Return [X, Y] of the center of cell containing provided text 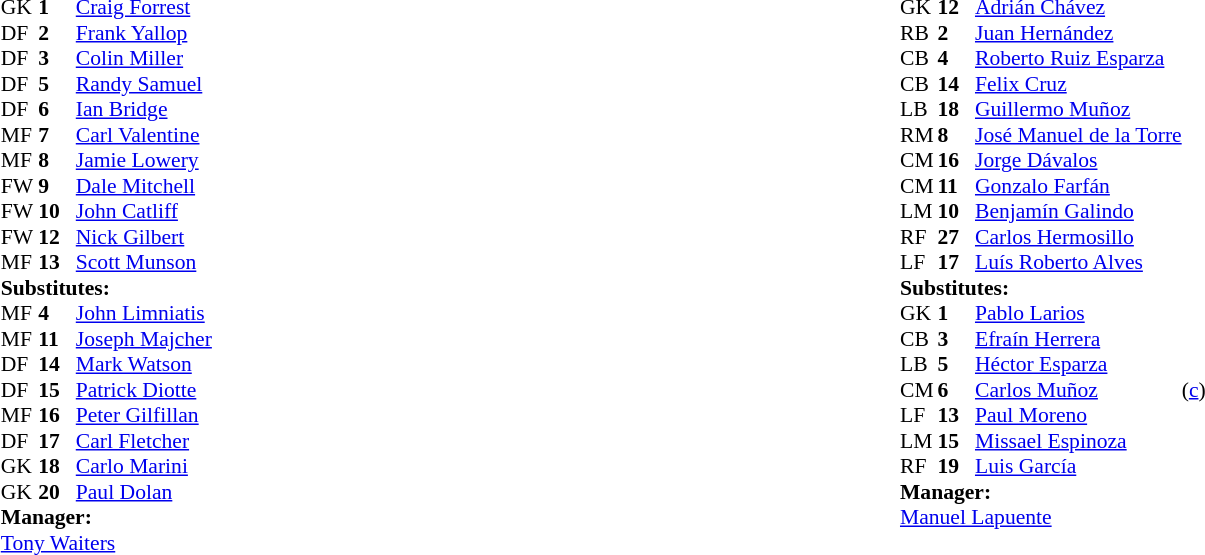
Héctor Esparza [1078, 365]
Jamie Lowery [144, 161]
Guillermo Muñoz [1078, 109]
20 [57, 492]
Missael Espinoza [1078, 441]
Luís Roberto Alves [1078, 263]
Randy Samuel [144, 84]
Dale Mitchell [144, 186]
Paul Dolan [144, 492]
Juan Hernández [1078, 33]
Benjamín Galindo [1078, 211]
9 [57, 186]
Scott Munson [144, 263]
12 [57, 237]
Luis García [1078, 467]
Efraín Herrera [1078, 339]
Felix Cruz [1078, 84]
Carlo Marini [144, 467]
19 [956, 467]
Peter Gilfillan [144, 415]
José Manuel de la Torre [1078, 135]
Patrick Diotte [144, 390]
Carl Valentine [144, 135]
Gonzalo Farfán [1078, 186]
John Limniatis [144, 313]
27 [956, 237]
Nick Gilbert [144, 237]
Manuel Lapuente [1041, 517]
Ian Bridge [144, 109]
Joseph Majcher [144, 339]
Pablo Larios [1078, 313]
RB [919, 33]
RM [919, 135]
Paul Moreno [1078, 415]
1 [956, 313]
7 [57, 135]
Colin Miller [144, 59]
Carlos Muñoz [1078, 390]
John Catliff [144, 211]
Carl Fletcher [144, 441]
Mark Watson [144, 365]
Frank Yallop [144, 33]
Roberto Ruiz Esparza [1078, 59]
Carlos Hermosillo [1078, 237]
Jorge Dávalos [1078, 161]
